Output the (x, y) coordinate of the center of the cell containing the given text.  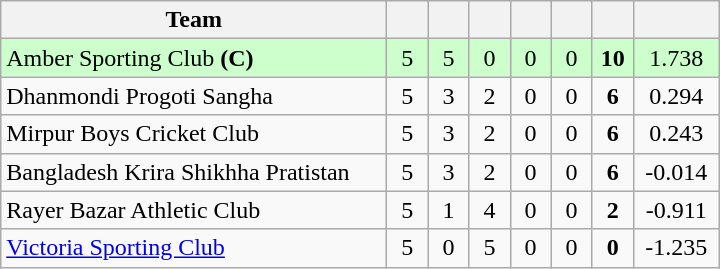
1.738 (676, 58)
Amber Sporting Club (C) (194, 58)
10 (612, 58)
0.294 (676, 96)
-1.235 (676, 248)
0.243 (676, 134)
Dhanmondi Progoti Sangha (194, 96)
Victoria Sporting Club (194, 248)
1 (448, 210)
Mirpur Boys Cricket Club (194, 134)
-0.911 (676, 210)
4 (490, 210)
Team (194, 20)
Bangladesh Krira Shikhha Pratistan (194, 172)
-0.014 (676, 172)
Rayer Bazar Athletic Club (194, 210)
